Output the (x, y) coordinate of the center of the cell containing the given text.  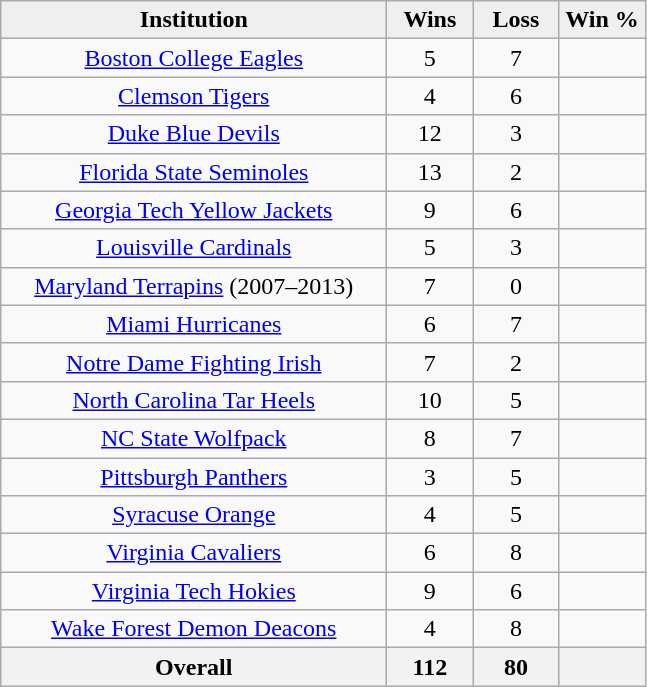
North Carolina Tar Heels (194, 400)
Virginia Cavaliers (194, 553)
NC State Wolfpack (194, 438)
Overall (194, 667)
Duke Blue Devils (194, 134)
Georgia Tech Yellow Jackets (194, 210)
Boston College Eagles (194, 58)
80 (516, 667)
Win % (602, 20)
Pittsburgh Panthers (194, 477)
13 (430, 172)
Miami Hurricanes (194, 324)
12 (430, 134)
112 (430, 667)
Notre Dame Fighting Irish (194, 362)
Wins (430, 20)
Florida State Seminoles (194, 172)
Louisville Cardinals (194, 248)
Syracuse Orange (194, 515)
Maryland Terrapins (2007–2013) (194, 286)
Clemson Tigers (194, 96)
0 (516, 286)
Loss (516, 20)
Virginia Tech Hokies (194, 591)
10 (430, 400)
Wake Forest Demon Deacons (194, 629)
Institution (194, 20)
